Locate the cell with the specified text and output its [X, Y] center coordinate. 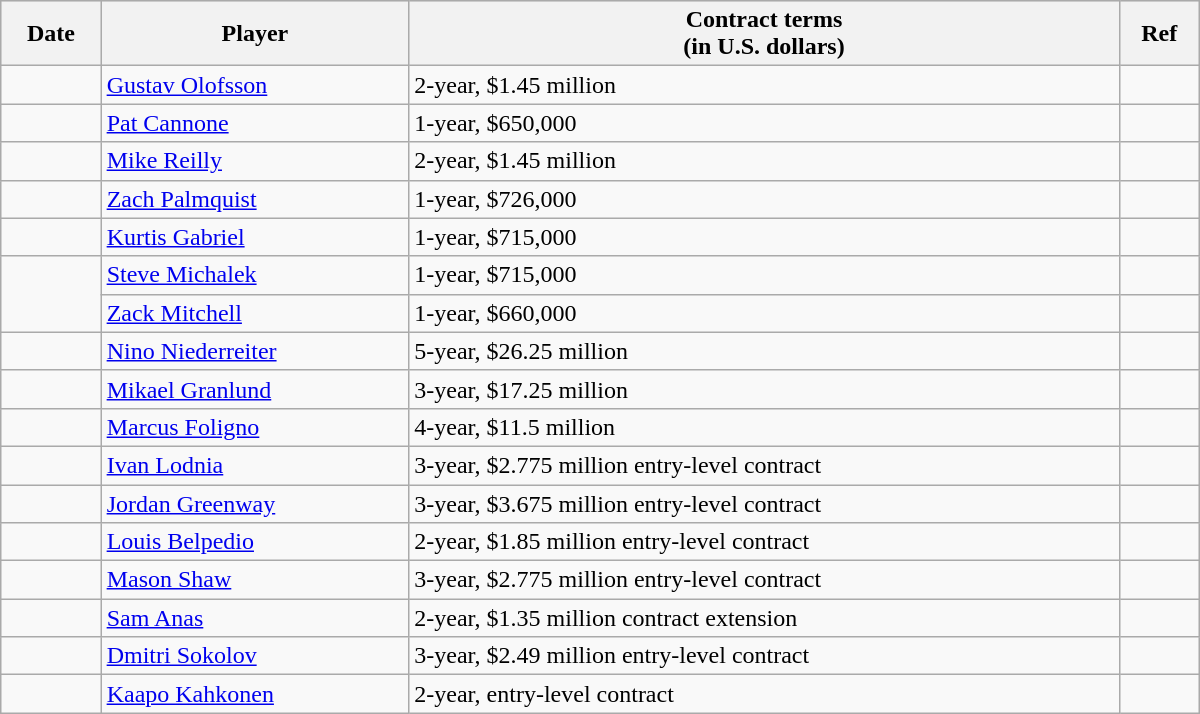
Ref [1159, 34]
Mason Shaw [255, 580]
Date [51, 34]
Gustav Olofsson [255, 85]
1-year, $726,000 [764, 199]
1-year, $660,000 [764, 313]
3-year, $3.675 million entry-level contract [764, 503]
Zack Mitchell [255, 313]
Contract terms(in U.S. dollars) [764, 34]
2-year, $1.85 million entry-level contract [764, 542]
3-year, $17.25 million [764, 389]
2-year, $1.35 million contract extension [764, 618]
Kurtis Gabriel [255, 237]
1-year, $650,000 [764, 123]
Kaapo Kahkonen [255, 694]
Ivan Lodnia [255, 465]
Mikael Granlund [255, 389]
Mike Reilly [255, 161]
Zach Palmquist [255, 199]
Marcus Foligno [255, 427]
5-year, $26.25 million [764, 351]
3-year, $2.49 million entry-level contract [764, 656]
Pat Cannone [255, 123]
Jordan Greenway [255, 503]
Steve Michalek [255, 275]
2-year, entry-level contract [764, 694]
Dmitri Sokolov [255, 656]
4-year, $11.5 million [764, 427]
Louis Belpedio [255, 542]
Nino Niederreiter [255, 351]
Sam Anas [255, 618]
Player [255, 34]
